Provide the [X, Y] coordinate of the cell's center where the given text is located.  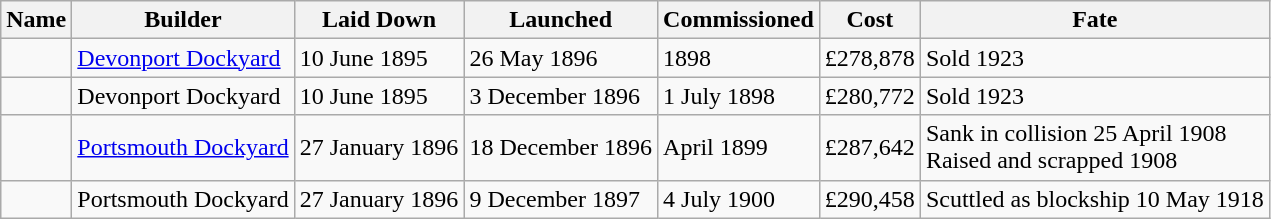
April 1899 [739, 148]
£290,458 [870, 199]
4 July 1900 [739, 199]
9 December 1897 [561, 199]
Launched [561, 20]
18 December 1896 [561, 148]
Commissioned [739, 20]
£278,878 [870, 58]
26 May 1896 [561, 58]
Laid Down [379, 20]
1898 [739, 58]
Cost [870, 20]
3 December 1896 [561, 96]
Fate [1094, 20]
Name [36, 20]
Scuttled as blockship 10 May 1918 [1094, 199]
Builder [183, 20]
1 July 1898 [739, 96]
£287,642 [870, 148]
Sank in collision 25 April 1908 Raised and scrapped 1908 [1094, 148]
£280,772 [870, 96]
